Pinpoint the cell where the given text exists, returning its [X, Y] midpoint coordinate. 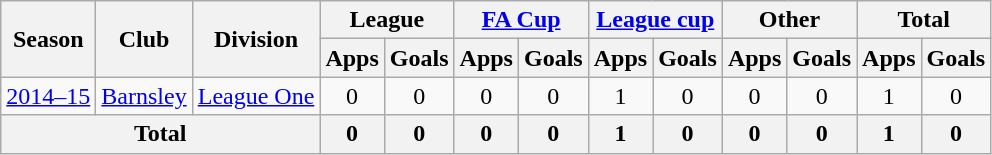
Club [144, 39]
League [387, 20]
Season [48, 39]
Barnsley [144, 96]
2014–15 [48, 96]
Other [789, 20]
Division [256, 39]
FA Cup [521, 20]
League One [256, 96]
League cup [655, 20]
